Pinpoint the cell where the given text exists, returning its (X, Y) midpoint coordinate. 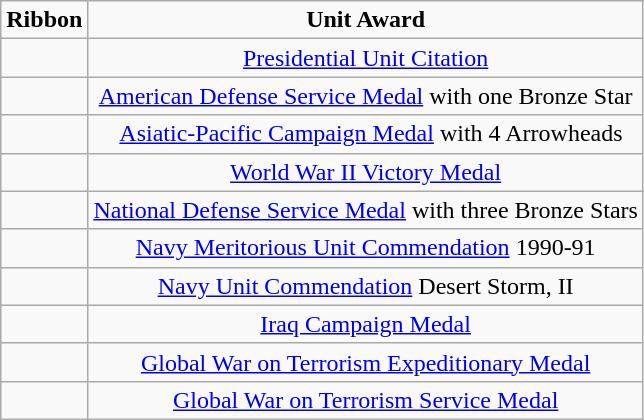
Navy Unit Commendation Desert Storm, II (366, 286)
National Defense Service Medal with three Bronze Stars (366, 210)
Ribbon (44, 20)
Presidential Unit Citation (366, 58)
Navy Meritorious Unit Commendation 1990-91 (366, 248)
Global War on Terrorism Expeditionary Medal (366, 362)
Global War on Terrorism Service Medal (366, 400)
Iraq Campaign Medal (366, 324)
Asiatic-Pacific Campaign Medal with 4 Arrowheads (366, 134)
World War II Victory Medal (366, 172)
Unit Award (366, 20)
American Defense Service Medal with one Bronze Star (366, 96)
